Search for the cell housing the specified text and yield its (x, y) center coordinate. 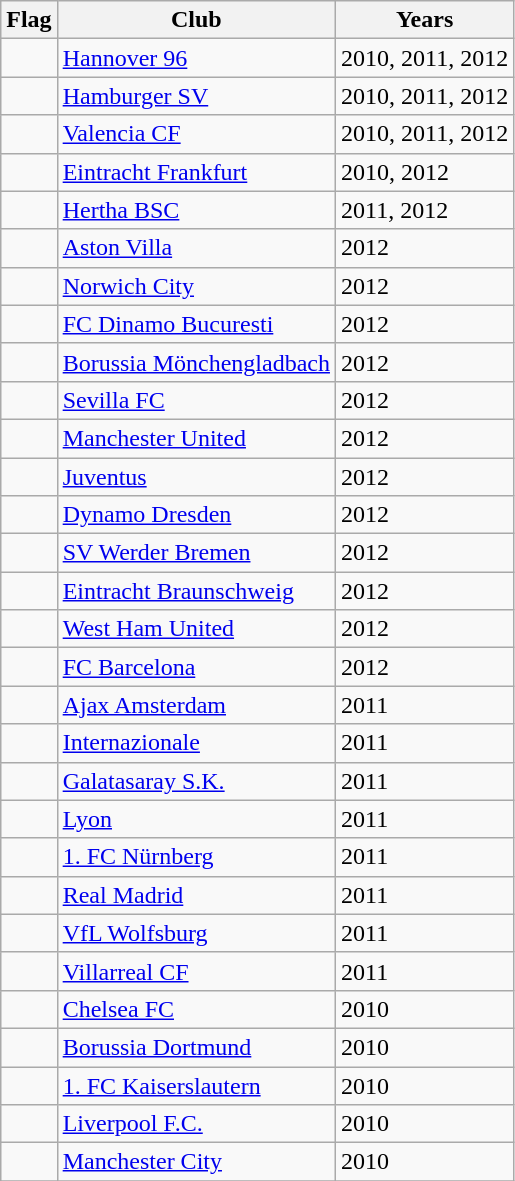
1. FC Nürnberg (196, 857)
Eintracht Braunschweig (196, 591)
Borussia Dortmund (196, 1047)
Villarreal CF (196, 971)
Club (196, 20)
2010, 2012 (424, 172)
Galatasaray S.K. (196, 781)
FC Barcelona (196, 667)
Manchester City (196, 1162)
Internazionale (196, 743)
Valencia CF (196, 134)
Lyon (196, 819)
Real Madrid (196, 895)
Ajax Amsterdam (196, 705)
Borussia Mönchengladbach (196, 362)
Dynamo Dresden (196, 515)
Liverpool F.C. (196, 1124)
Sevilla FC (196, 400)
Manchester United (196, 438)
2011, 2012 (424, 210)
Chelsea FC (196, 1009)
FC Dinamo Bucuresti (196, 324)
Years (424, 20)
VfL Wolfsburg (196, 933)
West Ham United (196, 629)
Norwich City (196, 286)
1. FC Kaiserslautern (196, 1085)
Hertha BSC (196, 210)
Hannover 96 (196, 58)
Eintracht Frankfurt (196, 172)
SV Werder Bremen (196, 553)
Hamburger SV (196, 96)
Aston Villa (196, 248)
Flag (29, 20)
Juventus (196, 477)
